Find where the given text appears and provide that cell's center as (x, y) coordinate. 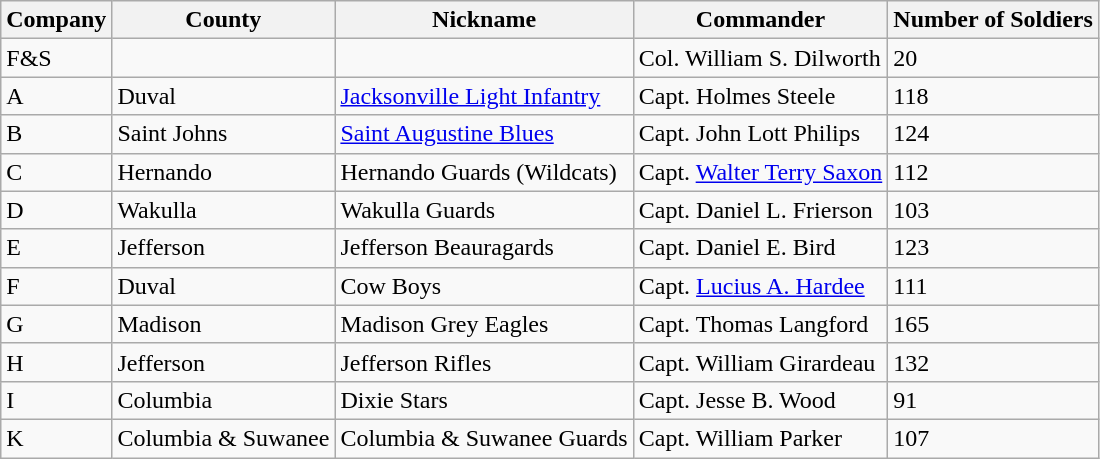
Wakulla Guards (484, 210)
County (224, 20)
107 (994, 438)
Jefferson Rifles (484, 362)
Dixie Stars (484, 400)
C (56, 172)
123 (994, 248)
Number of Soldiers (994, 20)
Jacksonville Light Infantry (484, 96)
Madison Grey Eagles (484, 324)
K (56, 438)
103 (994, 210)
Wakulla (224, 210)
Capt. Holmes Steele (760, 96)
118 (994, 96)
Capt. Daniel E. Bird (760, 248)
G (56, 324)
Company (56, 20)
Col. William S. Dilworth (760, 58)
165 (994, 324)
Capt. Lucius A. Hardee (760, 286)
Jefferson Beauragards (484, 248)
D (56, 210)
Saint Johns (224, 134)
Columbia & Suwanee (224, 438)
124 (994, 134)
Capt. Thomas Langford (760, 324)
B (56, 134)
Saint Augustine Blues (484, 134)
Commander (760, 20)
Capt. John Lott Philips (760, 134)
Madison (224, 324)
112 (994, 172)
F&S (56, 58)
Capt. Daniel L. Frierson (760, 210)
A (56, 96)
Capt. William Parker (760, 438)
132 (994, 362)
Capt. William Girardeau (760, 362)
Capt. Jesse B. Wood (760, 400)
Columbia & Suwanee Guards (484, 438)
H (56, 362)
Hernando (224, 172)
Hernando Guards (Wildcats) (484, 172)
111 (994, 286)
F (56, 286)
Nickname (484, 20)
20 (994, 58)
I (56, 400)
91 (994, 400)
Capt. Walter Terry Saxon (760, 172)
E (56, 248)
Columbia (224, 400)
Cow Boys (484, 286)
